Pinpoint the cell where the given text exists, returning its [X, Y] midpoint coordinate. 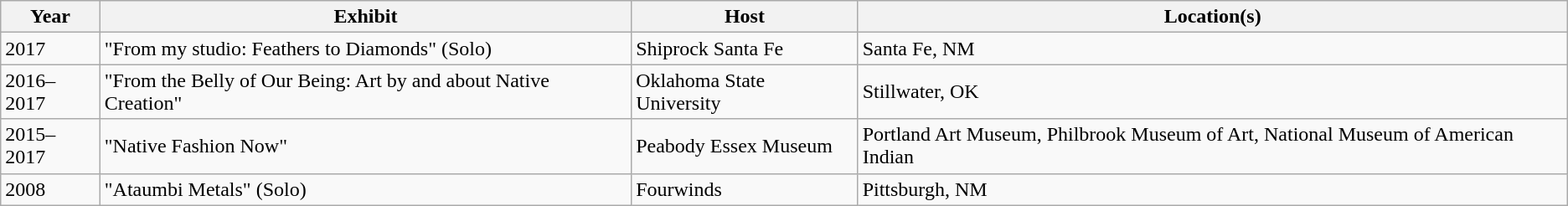
Stillwater, OK [1213, 92]
Year [50, 17]
"From my studio: Feathers to Diamonds" (Solo) [365, 49]
"Native Fashion Now" [365, 146]
"From the Belly of Our Being: Art by and about Native Creation" [365, 92]
"Ataumbi Metals" (Solo) [365, 189]
Host [745, 17]
2017 [50, 49]
Oklahoma State University [745, 92]
Fourwinds [745, 189]
Portland Art Museum, Philbrook Museum of Art, National Museum of American Indian [1213, 146]
Peabody Essex Museum [745, 146]
Pittsburgh, NM [1213, 189]
2008 [50, 189]
Exhibit [365, 17]
Location(s) [1213, 17]
2016–2017 [50, 92]
2015–2017 [50, 146]
Santa Fe, NM [1213, 49]
Shiprock Santa Fe [745, 49]
